Determine the [x, y] coordinate at the center of the cell enclosing the given text.  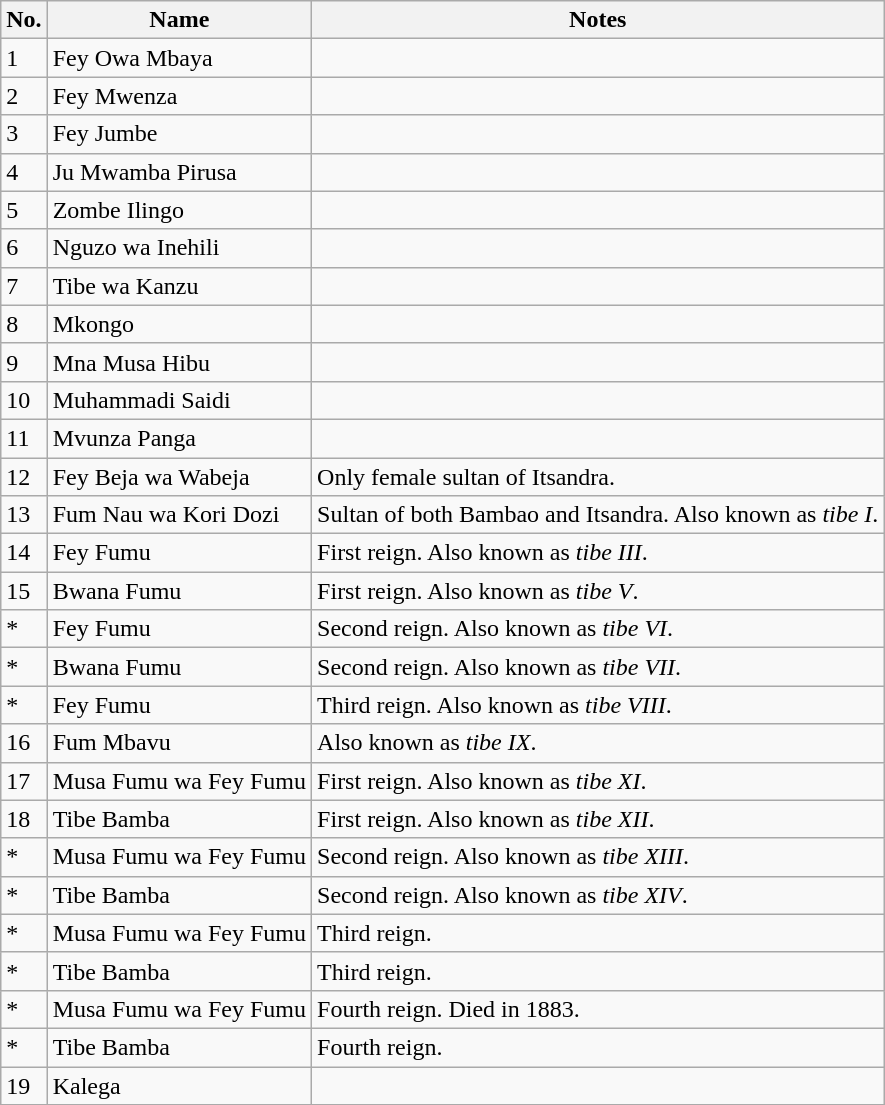
11 [24, 438]
Sultan of both Bambao and Itsandra. Also known as tibe I. [598, 515]
Second reign. Also known as tibe XIII. [598, 857]
Fey Mwenza [179, 96]
Kalega [179, 1085]
7 [24, 286]
6 [24, 248]
Only female sultan of Itsandra. [598, 477]
First reign. Also known as tibe XII. [598, 819]
Mna Musa Hibu [179, 362]
1 [24, 58]
Ju Mwamba Pirusa [179, 172]
First reign. Also known as tibe XI. [598, 781]
No. [24, 20]
Fum Nau wa Kori Dozi [179, 515]
15 [24, 591]
Also known as tibe IX. [598, 743]
Mvunza Panga [179, 438]
3 [24, 134]
Fey Jumbe [179, 134]
16 [24, 743]
First reign. Also known as tibe III. [598, 553]
Mkongo [179, 324]
17 [24, 781]
Second reign. Also known as tibe VI. [598, 629]
13 [24, 515]
Fourth reign. Died in 1883. [598, 1009]
Second reign. Also known as tibe XIV. [598, 895]
2 [24, 96]
10 [24, 400]
9 [24, 362]
Fourth reign. [598, 1047]
Fum Mbavu [179, 743]
Name [179, 20]
Notes [598, 20]
Muhammadi Saidi [179, 400]
19 [24, 1085]
Fey Beja wa Wabeja [179, 477]
12 [24, 477]
Second reign. Also known as tibe VII. [598, 667]
Third reign. Also known as tibe VIII. [598, 705]
5 [24, 210]
Fey Owa Mbaya [179, 58]
8 [24, 324]
Tibe wa Kanzu [179, 286]
4 [24, 172]
Nguzo wa Inehili [179, 248]
Zombe Ilingo [179, 210]
14 [24, 553]
18 [24, 819]
First reign. Also known as tibe V. [598, 591]
